Find where the given text appears and provide that cell's center as (x, y) coordinate. 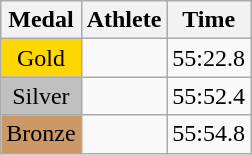
Time (209, 20)
Silver (41, 96)
Gold (41, 58)
Medal (41, 20)
55:54.8 (209, 134)
Athlete (124, 20)
Bronze (41, 134)
55:52.4 (209, 96)
55:22.8 (209, 58)
